Find where the given text appears and provide that cell's center as [X, Y] coordinate. 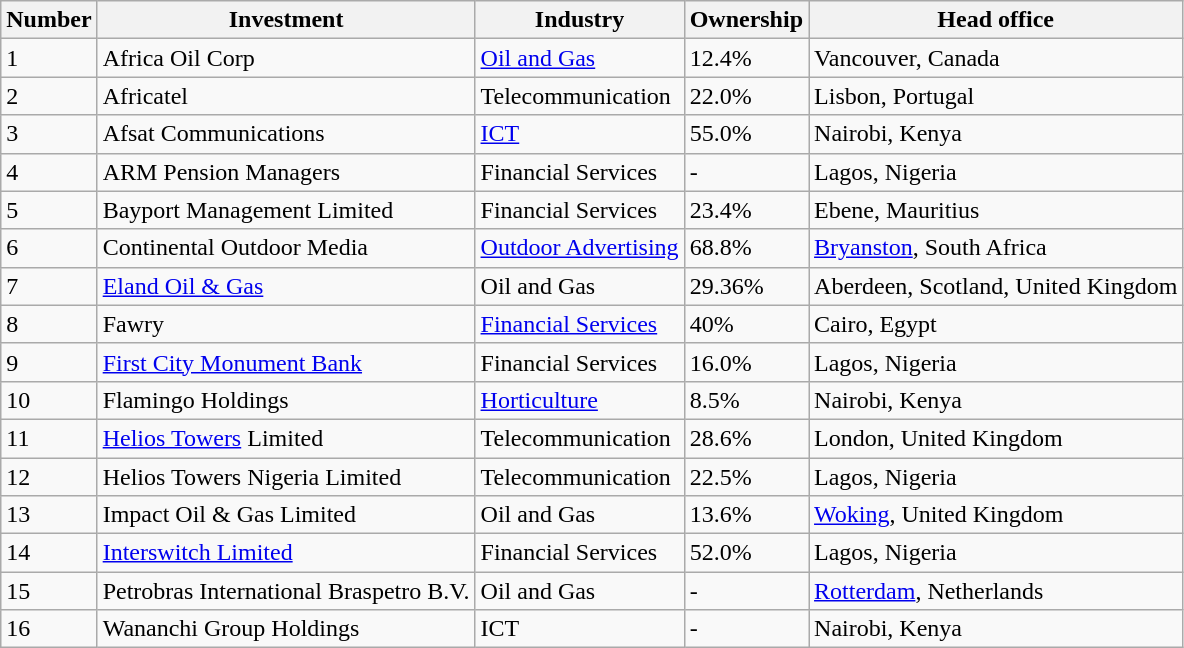
Africa Oil Corp [286, 58]
Petrobras International Braspetro B.V. [286, 591]
Vancouver, Canada [996, 58]
29.36% [746, 286]
Horticulture [580, 400]
Industry [580, 20]
Ownership [746, 20]
12.4% [746, 58]
15 [49, 591]
Bayport Management Limited [286, 210]
3 [49, 134]
Flamingo Holdings [286, 400]
22.5% [746, 477]
London, United Kingdom [996, 438]
Helios Towers Limited [286, 438]
Woking, United Kingdom [996, 515]
Africatel [286, 96]
Bryanston, South Africa [996, 248]
2 [49, 96]
Eland Oil & Gas [286, 286]
Aberdeen, Scotland, United Kingdom [996, 286]
14 [49, 553]
First City Monument Bank [286, 362]
8.5% [746, 400]
Lisbon, Portugal [996, 96]
1 [49, 58]
Wananchi Group Holdings [286, 629]
6 [49, 248]
Ebene, Mauritius [996, 210]
13.6% [746, 515]
28.6% [746, 438]
16 [49, 629]
Impact Oil & Gas Limited [286, 515]
Afsat Communications [286, 134]
13 [49, 515]
68.8% [746, 248]
Investment [286, 20]
7 [49, 286]
Head office [996, 20]
10 [49, 400]
Outdoor Advertising [580, 248]
Interswitch Limited [286, 553]
Continental Outdoor Media [286, 248]
11 [49, 438]
8 [49, 324]
Cairo, Egypt [996, 324]
Fawry [286, 324]
12 [49, 477]
Number [49, 20]
5 [49, 210]
23.4% [746, 210]
ARM Pension Managers [286, 172]
16.0% [746, 362]
55.0% [746, 134]
40% [746, 324]
Rotterdam, Netherlands [996, 591]
22.0% [746, 96]
Helios Towers Nigeria Limited [286, 477]
4 [49, 172]
52.0% [746, 553]
9 [49, 362]
